For the text-containing cell, return its midpoint in (x, y) coordinate format. 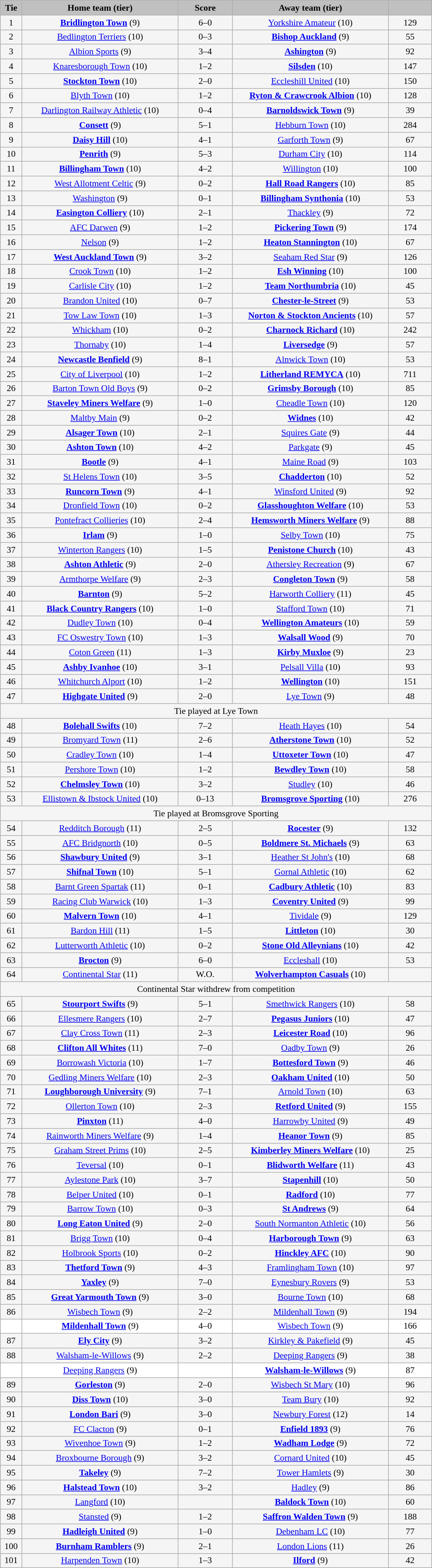
Thetford Town (9) (100, 1268)
276 (410, 799)
32 (11, 477)
Team Northumbria (10) (310, 286)
9 (11, 140)
174 (410, 228)
Garforth Town (9) (310, 140)
Boldmere St. Michaels (9) (310, 843)
Widnes (10) (310, 418)
AFC Bridgnorth (10) (100, 843)
Baldock Town (10) (310, 1502)
73 (11, 1121)
Barton Town Old Boys (9) (100, 389)
Kirkley & Pakefield (9) (310, 1341)
Pegasus Juniors (10) (310, 1019)
284 (410, 125)
London Bari (9) (100, 1414)
0–5 (205, 843)
Bewdley Town (10) (310, 770)
Hall Road Rangers (10) (310, 184)
Brigg Town (10) (100, 1239)
Pontefract Collieries (10) (100, 521)
Barnt Green Spartak (11) (100, 887)
St Helens Town (10) (100, 477)
74 (11, 1136)
W.O. (205, 975)
2–4 (205, 521)
Blyth Town (10) (100, 96)
Eccleshall (10) (310, 960)
79 (11, 1209)
Shawbury United (9) (100, 857)
South Normanton Athletic (10) (310, 1224)
Norton & Stockton Ancients (10) (310, 315)
Ellesmere Rangers (10) (100, 1019)
126 (410, 257)
8–1 (205, 359)
Radford (10) (310, 1195)
Harborough Town (9) (310, 1239)
Home team (tier) (100, 8)
Long Eaton United (9) (100, 1224)
69 (11, 1063)
Bridlington Town (9) (100, 23)
Thornaby (10) (100, 345)
3–5 (205, 477)
Ely City (9) (100, 1341)
21 (11, 315)
Litherland REMYCA (10) (310, 374)
Athersley Recreation (9) (310, 565)
Score (205, 8)
Darlington Railway Athletic (10) (100, 111)
Kirby Muxloe (9) (310, 653)
Bardon Hill (11) (100, 931)
18 (11, 271)
711 (410, 374)
Bromsgrove Sporting (10) (310, 799)
Rocester (9) (310, 828)
Barrow Town (10) (100, 1209)
89 (11, 1385)
2–7 (205, 1019)
Consett (9) (100, 125)
Bishop Auckland (9) (310, 37)
Thackley (9) (310, 213)
5–3 (205, 154)
Pinxton (11) (100, 1121)
Bottesford Town (9) (310, 1063)
31 (11, 462)
128 (410, 96)
Pickering Town (9) (310, 228)
Loughborough University (9) (100, 1092)
8 (11, 125)
Saffron Walden Town (9) (310, 1517)
Ashton Town (10) (100, 447)
City of Liverpool (10) (100, 374)
114 (410, 154)
Langford (10) (100, 1502)
16 (11, 242)
Bootle (9) (100, 462)
Chelmsley Town (10) (100, 784)
Newbury Forest (12) (310, 1414)
40 (11, 594)
Ashton Athletic (9) (100, 565)
Harrowby United (9) (310, 1121)
Pelsall Villa (10) (310, 667)
Highgate United (9) (100, 697)
Littleton (10) (310, 931)
Bedlington Terriers (10) (100, 37)
Chadderton (10) (310, 477)
Brandon United (10) (100, 301)
Willington (10) (310, 169)
Charnock Richard (10) (310, 330)
Dudley Town (10) (100, 623)
84 (11, 1283)
Ollerton Town (10) (100, 1107)
Ellistown & Ibstock United (10) (100, 799)
95 (11, 1473)
7 (11, 111)
27 (11, 403)
Burnham Ramblers (9) (100, 1546)
Alnwick Town (10) (310, 359)
78 (11, 1195)
37 (11, 550)
11 (11, 169)
19 (11, 286)
94 (11, 1458)
Lye Town (9) (310, 697)
0–7 (205, 301)
Stone Old Alleynians (10) (310, 945)
61 (11, 931)
Continental Star withdrew from competition (216, 989)
36 (11, 535)
98 (11, 1517)
Easington Colliery (10) (100, 213)
150 (410, 81)
Atherstone Town (10) (310, 740)
Crook Town (10) (100, 271)
Framlingham Town (10) (310, 1268)
Arnold Town (10) (310, 1092)
Oadby Town (9) (310, 1048)
17 (11, 257)
Penistone Church (10) (310, 550)
Oakham United (10) (310, 1077)
6 (11, 96)
91 (11, 1414)
Cadbury Athletic (10) (310, 887)
Penrith (9) (100, 154)
5 (11, 81)
Esh Winning (10) (310, 271)
0–13 (205, 799)
Walsall Wood (9) (310, 638)
Alsager Town (10) (100, 433)
Uttoxeter Town (10) (310, 755)
Chester-le-Street (9) (310, 301)
35 (11, 521)
Coton Green (11) (100, 653)
Ilford (9) (310, 1561)
Durham City (10) (310, 154)
Nelson (9) (100, 242)
Billingham Town (10) (100, 169)
West Allotment Celtic (9) (100, 184)
London Lions (11) (310, 1546)
Heath Hayes (10) (310, 726)
Heanor Town (9) (310, 1136)
Wivenhoe Town (9) (100, 1443)
Harworth Colliery (11) (310, 594)
Tie (11, 8)
51 (11, 770)
Ashington (9) (310, 52)
Armthorpe Welfare (9) (100, 579)
Stafford Town (10) (310, 609)
Broxbourne Borough (9) (100, 1458)
Teversal (10) (100, 1165)
242 (410, 330)
St Andrews (9) (310, 1209)
Barnton (9) (100, 594)
Winsford United (9) (310, 491)
Glasshoughton Welfare (10) (310, 506)
120 (410, 403)
Eynesbury Rovers (9) (310, 1283)
Pershore Town (10) (100, 770)
80 (11, 1224)
Stourport Swifts (9) (100, 1004)
Heather St John's (10) (310, 857)
Halstead Town (10) (100, 1487)
Selby Town (10) (310, 535)
Belper United (10) (100, 1195)
Takeley (9) (100, 1473)
Newcastle Benfield (9) (100, 359)
5–2 (205, 594)
Squires Gate (9) (310, 433)
Graham Street Prims (10) (100, 1151)
Hemsworth Miners Welfare (9) (310, 521)
Cheadle Town (10) (310, 403)
41 (11, 609)
Seaham Red Star (9) (310, 257)
194 (410, 1312)
Diss Town (10) (100, 1400)
Irlam (9) (100, 535)
Ashby Ivanhoe (10) (100, 667)
151 (410, 682)
Billingham Synthonia (10) (310, 198)
155 (410, 1107)
Yorkshire Amateur (10) (310, 23)
Away team (tier) (310, 8)
Winterton Rangers (10) (100, 550)
Liversedge (9) (310, 345)
Lutterworth Athletic (10) (100, 945)
12 (11, 184)
Harpenden Town (10) (100, 1561)
Tower Hamlets (9) (310, 1473)
Gornal Athletic (10) (310, 872)
3–4 (205, 52)
Kimberley Miners Welfare (10) (310, 1151)
82 (11, 1253)
FC Oswestry Town (10) (100, 638)
Bourne Town (10) (310, 1297)
Yaxley (9) (100, 1283)
Studley (10) (310, 784)
Borrowash Victoria (10) (100, 1063)
132 (410, 828)
Coventry United (9) (310, 901)
Wolverhampton Casuals (10) (310, 975)
Albion Sports (9) (100, 52)
1–7 (205, 1063)
Runcorn Town (9) (100, 491)
147 (410, 67)
4–3 (205, 1268)
FC Clacton (9) (100, 1429)
Retford United (9) (310, 1107)
Stapenhill (10) (310, 1180)
Eccleshill United (10) (310, 81)
Bolehall Swifts (10) (100, 726)
Gedling Miners Welfare (10) (100, 1077)
Gorleston (9) (100, 1385)
Racing Club Warwick (10) (100, 901)
Silsden (10) (310, 67)
Dronfield Town (10) (100, 506)
Leicester Road (10) (310, 1033)
10 (11, 154)
Carlisle City (10) (100, 286)
2 (11, 37)
Shifnal Town (10) (100, 872)
Redditch Borough (11) (100, 828)
Tow Law Town (10) (100, 315)
Maine Road (9) (310, 462)
Tie played at Bromsgrove Sporting (216, 814)
Ryton & Crawcrook Albion (10) (310, 96)
Hadleigh United (9) (100, 1531)
Parkgate (9) (310, 447)
Stockton Town (10) (100, 81)
Barnoldswick Town (9) (310, 111)
20 (11, 301)
Hinckley AFC (10) (310, 1253)
Malvern Town (10) (100, 916)
Whitchurch Alport (10) (100, 682)
3 (11, 52)
Hadley (9) (310, 1487)
Great Yarmouth Town (9) (100, 1297)
Black Country Rangers (10) (100, 609)
Whickham (10) (100, 330)
101 (11, 1561)
Clay Cross Town (11) (100, 1033)
Washington (9) (100, 198)
Enfield 1893 (9) (310, 1429)
AFC Darwen (9) (100, 228)
7–1 (205, 1092)
West Auckland Town (9) (100, 257)
Aylestone Park (10) (100, 1180)
Cornard United (10) (310, 1458)
Continental Star (11) (100, 975)
Maltby Main (9) (100, 418)
Wisbech St Mary (10) (310, 1385)
166 (410, 1326)
29 (11, 433)
Hebburn Town (10) (310, 125)
34 (11, 506)
Rainworth Miners Welfare (9) (100, 1136)
Tividale (9) (310, 916)
Team Bury (10) (310, 1400)
66 (11, 1019)
Wellington (10) (310, 682)
Tie played at Lye Town (216, 711)
Wellington Amateurs (10) (310, 623)
Wadham Lodge (9) (310, 1443)
15 (11, 228)
Grimsby Borough (10) (310, 389)
4 (11, 67)
65 (11, 1004)
Congleton Town (9) (310, 579)
13 (11, 198)
Holbrook Sports (10) (100, 1253)
Staveley Miners Welfare (9) (100, 403)
Knaresborough Town (10) (100, 67)
1 (11, 23)
Heaton Stannington (10) (310, 242)
33 (11, 491)
188 (410, 1517)
Smethwick Rangers (10) (310, 1004)
Brocton (9) (100, 960)
2–6 (205, 740)
103 (410, 462)
3–7 (205, 1180)
Stansted (9) (100, 1517)
24 (11, 359)
Clifton All Whites (11) (100, 1048)
81 (11, 1239)
Cradley Town (10) (100, 755)
Blidworth Welfare (11) (310, 1165)
22 (11, 330)
28 (11, 418)
Debenham LC (10) (310, 1531)
Bromyard Town (11) (100, 740)
Daisy Hill (10) (100, 140)
